Scan for the cell matching the given text and deliver its [X, Y] coordinate at center. 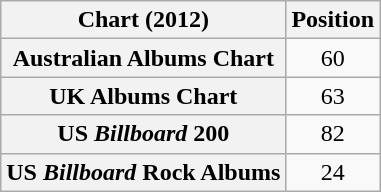
Chart (2012) [144, 20]
63 [333, 96]
24 [333, 172]
Australian Albums Chart [144, 58]
Position [333, 20]
US Billboard 200 [144, 134]
82 [333, 134]
60 [333, 58]
US Billboard Rock Albums [144, 172]
UK Albums Chart [144, 96]
